Return the (x, y) coordinate for the center point of the cell that contains the specified text.  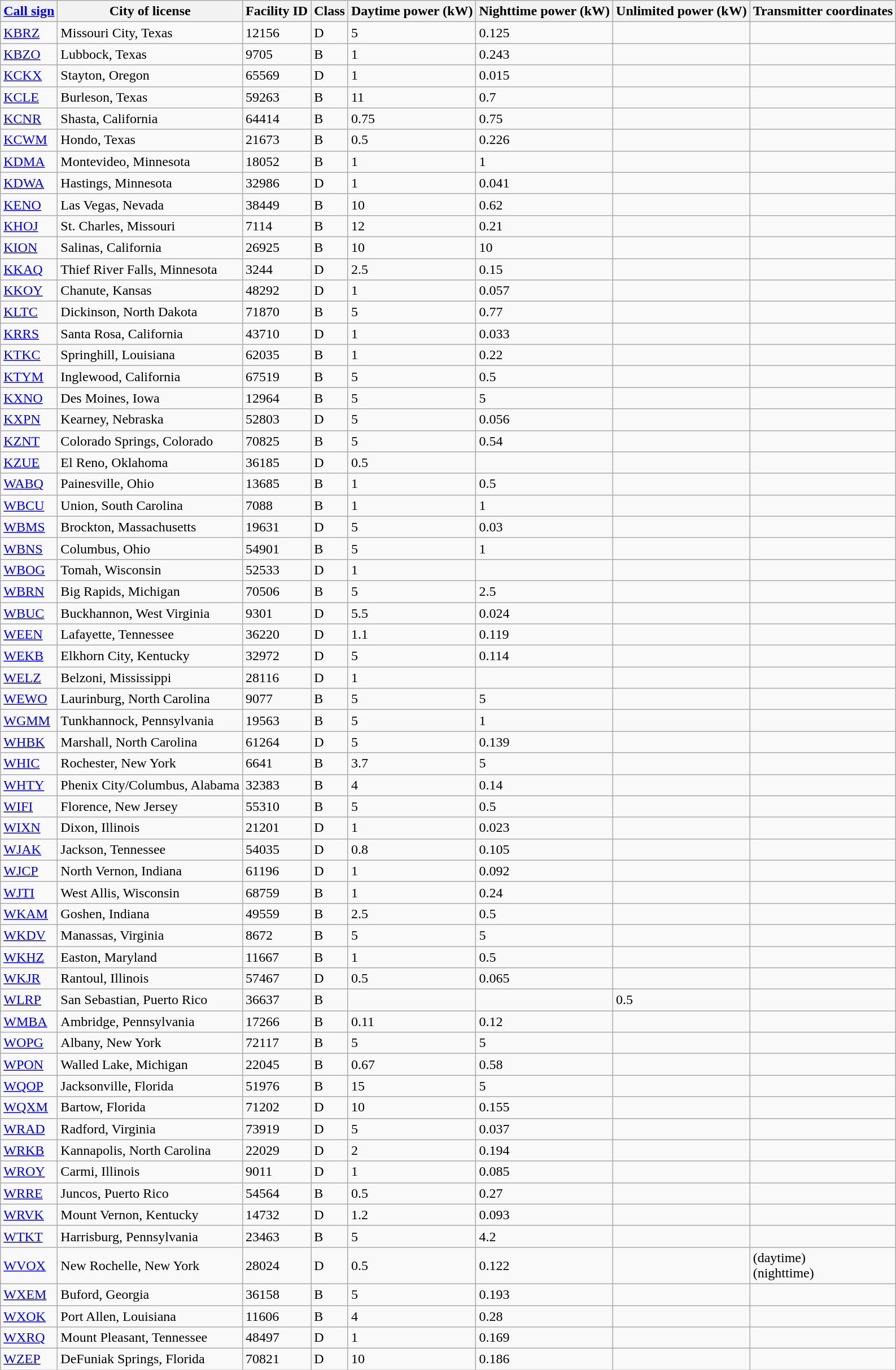
68759 (277, 892)
KCNR (29, 119)
WBNS (29, 548)
Kearney, Nebraska (150, 420)
32383 (277, 785)
Nighttime power (kW) (544, 11)
KKOY (29, 291)
Dickinson, North Dakota (150, 312)
19631 (277, 527)
21201 (277, 828)
0.7 (544, 97)
70821 (277, 1359)
12964 (277, 398)
0.15 (544, 269)
Chanute, Kansas (150, 291)
0.015 (544, 76)
54035 (277, 849)
4.2 (544, 1236)
WVOX (29, 1265)
City of license (150, 11)
71202 (277, 1107)
0.057 (544, 291)
Lafayette, Tennessee (150, 635)
0.8 (412, 849)
Radford, Virginia (150, 1129)
14732 (277, 1215)
Shasta, California (150, 119)
0.119 (544, 635)
Colorado Springs, Colorado (150, 441)
17266 (277, 1022)
0.62 (544, 204)
7088 (277, 505)
70506 (277, 591)
KRRS (29, 334)
28116 (277, 678)
0.056 (544, 420)
21673 (277, 140)
70825 (277, 441)
3.7 (412, 763)
KENO (29, 204)
48292 (277, 291)
KCWM (29, 140)
0.186 (544, 1359)
0.54 (544, 441)
Phenix City/Columbus, Alabama (150, 785)
Ambridge, Pennsylvania (150, 1022)
0.023 (544, 828)
Class (330, 11)
St. Charles, Missouri (150, 226)
Tomah, Wisconsin (150, 570)
Columbus, Ohio (150, 548)
52803 (277, 420)
WIXN (29, 828)
7114 (277, 226)
Harrisburg, Pennsylvania (150, 1236)
KZUE (29, 463)
Manassas, Virginia (150, 935)
WRKB (29, 1150)
WIFI (29, 806)
KTYM (29, 377)
0.03 (544, 527)
WBMS (29, 527)
WHBK (29, 742)
65569 (277, 76)
Lubbock, Texas (150, 54)
WRAD (29, 1129)
WJAK (29, 849)
51976 (277, 1086)
WEEN (29, 635)
Mount Vernon, Kentucky (150, 1215)
WPON (29, 1064)
WXOK (29, 1316)
0.085 (544, 1172)
11667 (277, 957)
6641 (277, 763)
WHTY (29, 785)
36220 (277, 635)
0.193 (544, 1294)
WRRE (29, 1193)
WBOG (29, 570)
WTKT (29, 1236)
Walled Lake, Michigan (150, 1064)
59263 (277, 97)
WEWO (29, 699)
0.093 (544, 1215)
(daytime) (nighttime) (823, 1265)
0.105 (544, 849)
KION (29, 247)
North Vernon, Indiana (150, 871)
WQXM (29, 1107)
KXPN (29, 420)
WXEM (29, 1294)
WEKB (29, 656)
WELZ (29, 678)
Tunkhannock, Pennsylvania (150, 721)
0.139 (544, 742)
19563 (277, 721)
43710 (277, 334)
0.67 (412, 1064)
9705 (277, 54)
11 (412, 97)
15 (412, 1086)
Springhill, Louisiana (150, 355)
Inglewood, California (150, 377)
28024 (277, 1265)
WROY (29, 1172)
62035 (277, 355)
DeFuniak Springs, Florida (150, 1359)
52533 (277, 570)
KCLE (29, 97)
12156 (277, 33)
Jackson, Tennessee (150, 849)
KTKC (29, 355)
Daytime power (kW) (412, 11)
Florence, New Jersey (150, 806)
WMBA (29, 1022)
12 (412, 226)
0.041 (544, 183)
WRVK (29, 1215)
Buford, Georgia (150, 1294)
32972 (277, 656)
WQOP (29, 1086)
KZNT (29, 441)
64414 (277, 119)
67519 (277, 377)
KHOJ (29, 226)
WJTI (29, 892)
0.125 (544, 33)
Jacksonville, Florida (150, 1086)
WABQ (29, 484)
0.122 (544, 1265)
5.5 (412, 613)
WXRQ (29, 1338)
Mount Pleasant, Tennessee (150, 1338)
Des Moines, Iowa (150, 398)
54564 (277, 1193)
Bartow, Florida (150, 1107)
49559 (277, 914)
73919 (277, 1129)
0.155 (544, 1107)
0.14 (544, 785)
West Allis, Wisconsin (150, 892)
Burleson, Texas (150, 97)
WKDV (29, 935)
0.21 (544, 226)
18052 (277, 162)
Easton, Maryland (150, 957)
Unlimited power (kW) (682, 11)
Union, South Carolina (150, 505)
36637 (277, 1000)
KLTC (29, 312)
WBRN (29, 591)
1.2 (412, 1215)
WHIC (29, 763)
0.12 (544, 1022)
0.065 (544, 979)
0.092 (544, 871)
0.27 (544, 1193)
1.1 (412, 635)
KXNO (29, 398)
71870 (277, 312)
El Reno, Oklahoma (150, 463)
Brockton, Massachusetts (150, 527)
26925 (277, 247)
32986 (277, 183)
Big Rapids, Michigan (150, 591)
57467 (277, 979)
8672 (277, 935)
9011 (277, 1172)
Marshall, North Carolina (150, 742)
9077 (277, 699)
Juncos, Puerto Rico (150, 1193)
WKJR (29, 979)
Thief River Falls, Minnesota (150, 269)
36158 (277, 1294)
KCKX (29, 76)
Belzoni, Mississippi (150, 678)
0.114 (544, 656)
54901 (277, 548)
Montevideo, Minnesota (150, 162)
Kannapolis, North Carolina (150, 1150)
0.22 (544, 355)
0.226 (544, 140)
WBCU (29, 505)
Missouri City, Texas (150, 33)
0.77 (544, 312)
Hastings, Minnesota (150, 183)
11606 (277, 1316)
0.11 (412, 1022)
KDMA (29, 162)
0.243 (544, 54)
WZEP (29, 1359)
22045 (277, 1064)
Goshen, Indiana (150, 914)
0.169 (544, 1338)
Facility ID (277, 11)
New Rochelle, New York (150, 1265)
Rantoul, Illinois (150, 979)
2 (412, 1150)
48497 (277, 1338)
WJCP (29, 871)
WKHZ (29, 957)
KDWA (29, 183)
Las Vegas, Nevada (150, 204)
61264 (277, 742)
Salinas, California (150, 247)
Laurinburg, North Carolina (150, 699)
Transmitter coordinates (823, 11)
3244 (277, 269)
Stayton, Oregon (150, 76)
Rochester, New York (150, 763)
9301 (277, 613)
36185 (277, 463)
55310 (277, 806)
0.037 (544, 1129)
Call sign (29, 11)
San Sebastian, Puerto Rico (150, 1000)
72117 (277, 1043)
Albany, New York (150, 1043)
Elkhorn City, Kentucky (150, 656)
Buckhannon, West Virginia (150, 613)
Hondo, Texas (150, 140)
Carmi, Illinois (150, 1172)
Dixon, Illinois (150, 828)
KKAQ (29, 269)
WKAM (29, 914)
0.24 (544, 892)
0.024 (544, 613)
WLRP (29, 1000)
0.194 (544, 1150)
0.28 (544, 1316)
38449 (277, 204)
KBRZ (29, 33)
0.033 (544, 334)
WOPG (29, 1043)
WGMM (29, 721)
Painesville, Ohio (150, 484)
0.58 (544, 1064)
Port Allen, Louisiana (150, 1316)
22029 (277, 1150)
KBZO (29, 54)
61196 (277, 871)
Santa Rosa, California (150, 334)
23463 (277, 1236)
13685 (277, 484)
WBUC (29, 613)
